Return the [X, Y] coordinate for the center point of the cell that contains the specified text.  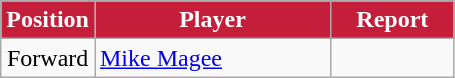
Player [212, 20]
Report [393, 20]
Mike Magee [212, 58]
Position [48, 20]
Forward [48, 58]
